Output the (X, Y) coordinate of the center of the cell containing the given text.  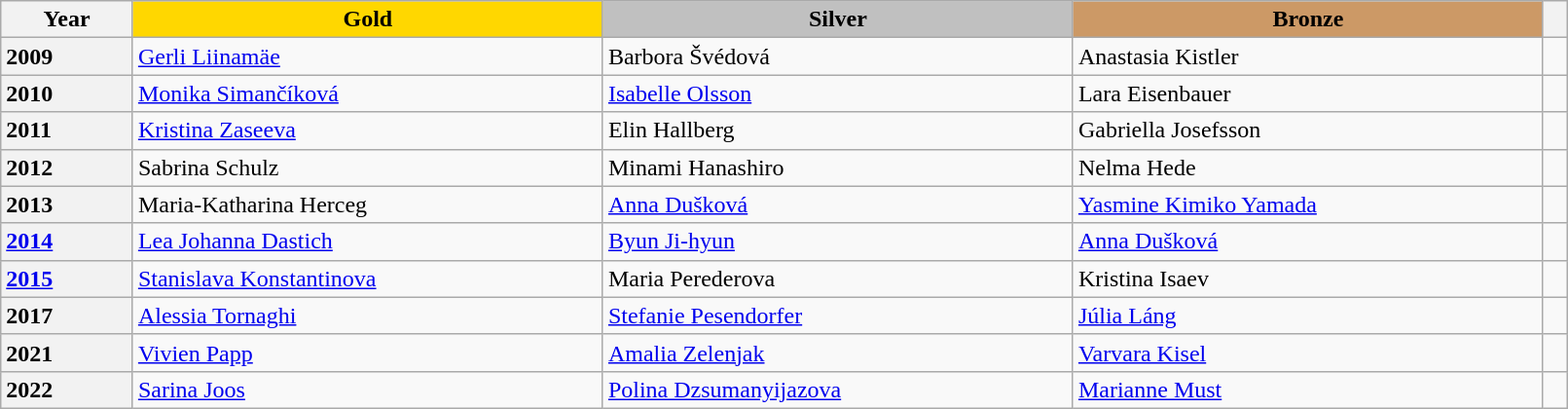
Isabelle Olsson (837, 93)
Lea Johanna Dastich (368, 242)
Alessia Tornaghi (368, 316)
Gabriella Josefsson (1308, 130)
Sarina Joos (368, 390)
2012 (67, 167)
Maria-Katharina Herceg (368, 204)
Minami Hanashiro (837, 167)
Júlia Láng (1308, 316)
Sabrina Schulz (368, 167)
Bronze (1308, 19)
Vivien Papp (368, 353)
Maria Perederova (837, 279)
Stefanie Pesendorfer (837, 316)
Year (67, 19)
Nelma Hede (1308, 167)
Byun Ji-hyun (837, 242)
Marianne Must (1308, 390)
Varvara Kisel (1308, 353)
Gerli Liinamäe (368, 56)
Polina Dzsumanyijazova (837, 390)
Lara Eisenbauer (1308, 93)
Kristina Zaseeva (368, 130)
Silver (837, 19)
2021 (67, 353)
2017 (67, 316)
Amalia Zelenjak (837, 353)
2010 (67, 93)
2014 (67, 242)
Elin Hallberg (837, 130)
Kristina Isaev (1308, 279)
2015 (67, 279)
Anastasia Kistler (1308, 56)
2022 (67, 390)
Yasmine Kimiko Yamada (1308, 204)
2009 (67, 56)
Stanislava Konstantinova (368, 279)
Monika Simančíková (368, 93)
2011 (67, 130)
Barbora Švédová (837, 56)
Gold (368, 19)
2013 (67, 204)
